Output the [X, Y] coordinate of the center of the cell containing the given text.  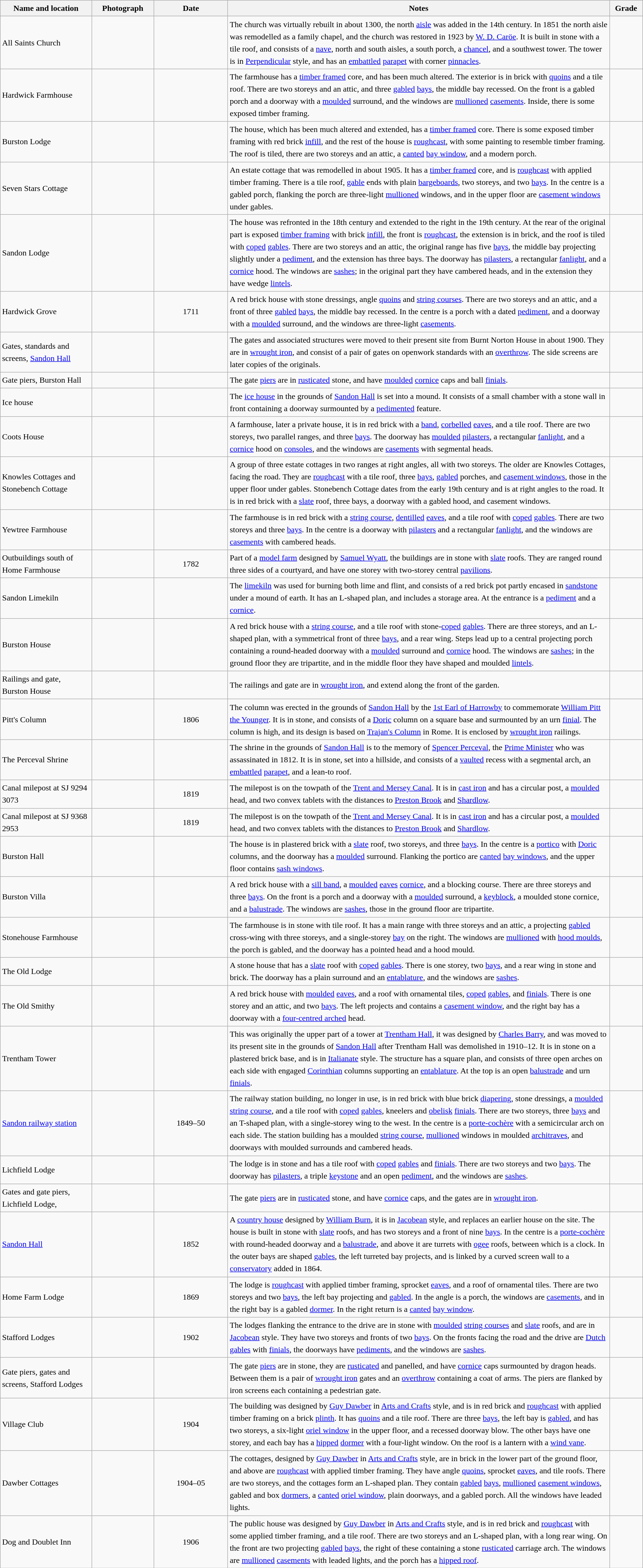
1904 [191, 1424]
Pitt's Column [46, 719]
Lichfield Lodge [46, 1170]
Sandon Limekiln [46, 598]
Dawber Cottages [46, 1483]
Canal milepost at SJ 9294 3073 [46, 794]
1869 [191, 1297]
Gates and gate piers,Lichfield Lodge, [46, 1198]
The gate piers are in rusticated stone, and have moulded cornice caps and ball finials. [418, 380]
Coots House [46, 436]
The Old Smithy [46, 1006]
Date [191, 8]
Sandon Lodge [46, 253]
1902 [191, 1337]
Grade [626, 8]
Seven Stars Cottage [46, 188]
Burston Villa [46, 897]
Ice house [46, 402]
Burston Hall [46, 856]
Sandon railway station [46, 1123]
Photograph [123, 8]
Stafford Lodges [46, 1337]
Yewtree Farmhouse [46, 530]
1849–50 [191, 1123]
Burston House [46, 645]
Outbuildings south of Home Farmhouse [46, 564]
Gates, standards and screens, Sandon Hall [46, 352]
Canal milepost at SJ 9368 2953 [46, 822]
Knowles Cottages and Stonebench Cottage [46, 483]
1711 [191, 311]
Burston Lodge [46, 142]
1906 [191, 1542]
The Perceval Shrine [46, 760]
The Old Lodge [46, 972]
Hardwick Farmhouse [46, 95]
Stonehouse Farmhouse [46, 937]
Hardwick Grove [46, 311]
Notes [418, 8]
Gate piers, gates and screens, Stafford Lodges [46, 1378]
Railings and gate,Burston House [46, 685]
All Saints Church [46, 43]
Gate piers, Burston Hall [46, 380]
1904–05 [191, 1483]
Trentham Tower [46, 1058]
1852 [191, 1244]
Dog and Doublet Inn [46, 1542]
Sandon Hall [46, 1244]
The railings and gate are in wrought iron, and extend along the front of the garden. [418, 685]
1782 [191, 564]
Name and location [46, 8]
1806 [191, 719]
Home Farm Lodge [46, 1297]
Village Club [46, 1424]
The gate piers are in rusticated stone, and have cornice caps, and the gates are in wrought iron. [418, 1198]
